Capture the cell that displays the provided text and extract its (x, y) central coordinate. 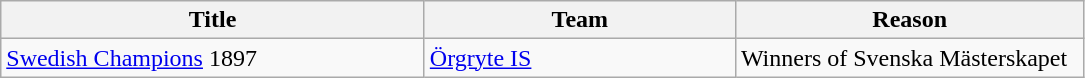
Winners of Svenska Mästerskapet (910, 58)
Reason (910, 20)
Örgryte IS (580, 58)
Swedish Champions 1897 (213, 58)
Title (213, 20)
Team (580, 20)
